Detect which cell encompasses the target text, then output its [X, Y] center coordinate. 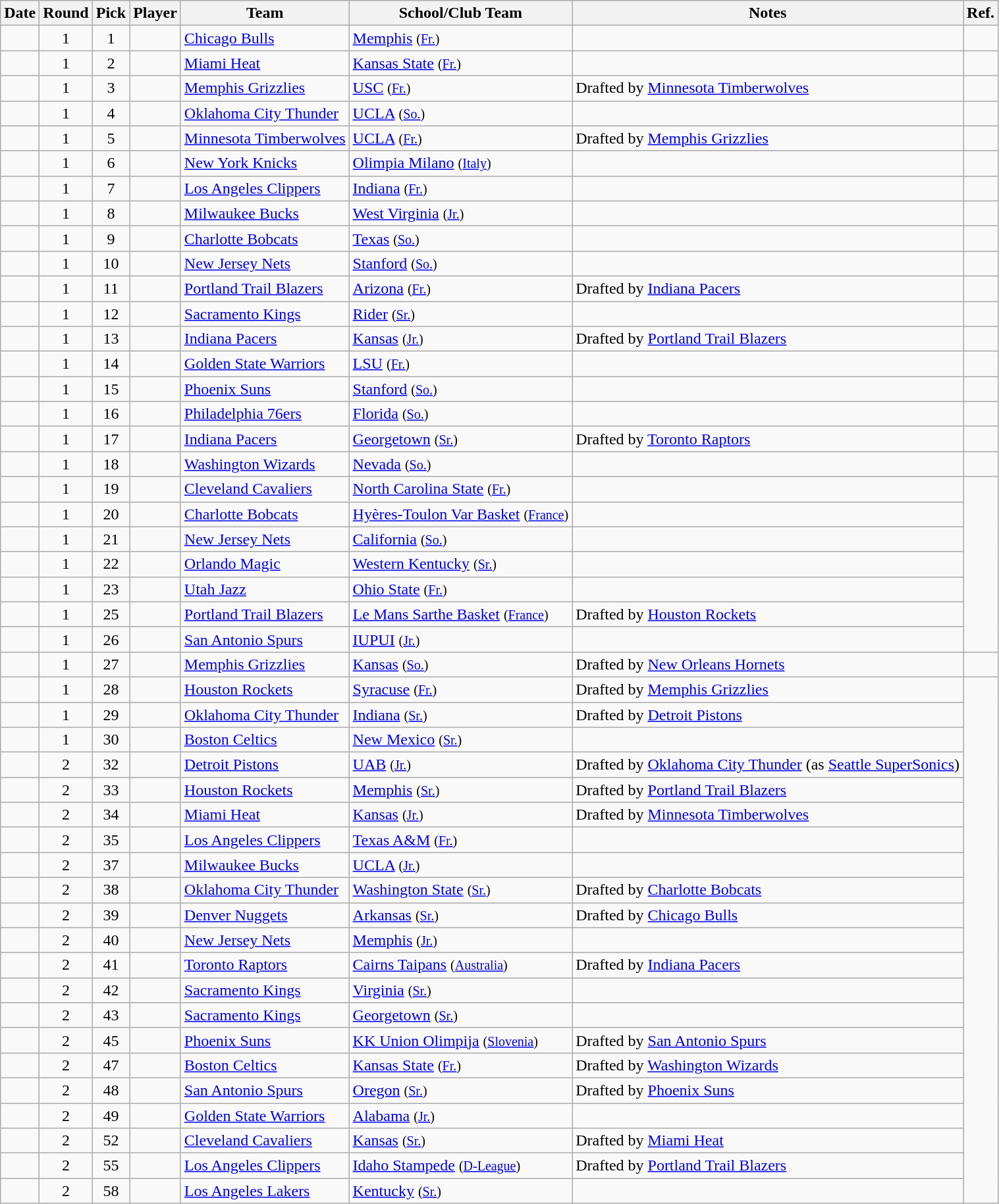
Drafted by Charlotte Bobcats [768, 890]
43 [111, 1015]
Notes [768, 13]
Utah Jazz [265, 589]
42 [111, 990]
5 [111, 138]
New Mexico (Sr.) [461, 740]
35 [111, 840]
Memphis (Jr.) [461, 940]
13 [111, 339]
California (So.) [461, 539]
28 [111, 689]
26 [111, 639]
Player [155, 13]
Indiana (Fr.) [461, 188]
UCLA (Jr.) [461, 865]
Drafted by Toronto Raptors [768, 439]
11 [111, 288]
Philadelphia 76ers [265, 414]
25 [111, 614]
New York Knicks [265, 163]
Washington Wizards [265, 464]
Syracuse (Fr.) [461, 689]
Idaho Stampede (D-League) [461, 1166]
Kansas (So.) [461, 664]
Drafted by Houston Rockets [768, 614]
9 [111, 238]
49 [111, 1116]
40 [111, 940]
Detroit Pistons [265, 765]
48 [111, 1090]
School/Club Team [461, 13]
Drafted by Detroit Pistons [768, 714]
19 [111, 489]
Arizona (Fr.) [461, 288]
Drafted by Phoenix Suns [768, 1090]
12 [111, 314]
Hyères-Toulon Var Basket (France) [461, 514]
Drafted by San Antonio Spurs [768, 1040]
32 [111, 765]
Kentucky (Sr.) [461, 1191]
North Carolina State (Fr.) [461, 489]
West Virginia (Jr.) [461, 213]
37 [111, 865]
Olimpia Milano (Italy) [461, 163]
Oregon (Sr.) [461, 1090]
55 [111, 1166]
Los Angeles Lakers [265, 1191]
Western Kentucky (Sr.) [461, 564]
Drafted by Miami Heat [768, 1141]
41 [111, 965]
Date [20, 13]
Texas A&M (Fr.) [461, 840]
30 [111, 740]
Memphis (Fr.) [461, 38]
Denver Nuggets [265, 915]
33 [111, 790]
Round [66, 13]
16 [111, 414]
Alabama (Jr.) [461, 1116]
Washington State (Sr.) [461, 890]
LSU (Fr.) [461, 364]
8 [111, 213]
USC (Fr.) [461, 88]
23 [111, 589]
KK Union Olimpija (Slovenia) [461, 1040]
10 [111, 263]
Cairns Taipans (Australia) [461, 965]
Nevada (So.) [461, 464]
Ref. [981, 13]
38 [111, 890]
58 [111, 1191]
Team [265, 13]
4 [111, 113]
Drafted by New Orleans Hornets [768, 664]
Minnesota Timberwolves [265, 138]
21 [111, 539]
52 [111, 1141]
15 [111, 389]
Arkansas (Sr.) [461, 915]
22 [111, 564]
29 [111, 714]
Le Mans Sarthe Basket (France) [461, 614]
Florida (So.) [461, 414]
Indiana (Sr.) [461, 714]
Toronto Raptors [265, 965]
Rider (Sr.) [461, 314]
20 [111, 514]
UCLA (Fr.) [461, 138]
14 [111, 364]
Pick [111, 13]
27 [111, 664]
Drafted by Oklahoma City Thunder (as Seattle SuperSonics) [768, 765]
39 [111, 915]
6 [111, 163]
3 [111, 88]
Virginia (Sr.) [461, 990]
45 [111, 1040]
Kansas (Sr.) [461, 1141]
34 [111, 815]
UCLA (So.) [461, 113]
17 [111, 439]
Drafted by Washington Wizards [768, 1065]
Memphis (Sr.) [461, 790]
18 [111, 464]
7 [111, 188]
UAB (Jr.) [461, 765]
Ohio State (Fr.) [461, 589]
Texas (So.) [461, 238]
Orlando Magic [265, 564]
Drafted by Chicago Bulls [768, 915]
47 [111, 1065]
Chicago Bulls [265, 38]
IUPUI (Jr.) [461, 639]
